For the text-containing cell, return its midpoint in [X, Y] coordinate format. 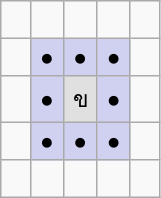
ข [80, 100]
